Return the [X, Y] coordinate for the center point of the cell that contains the specified text.  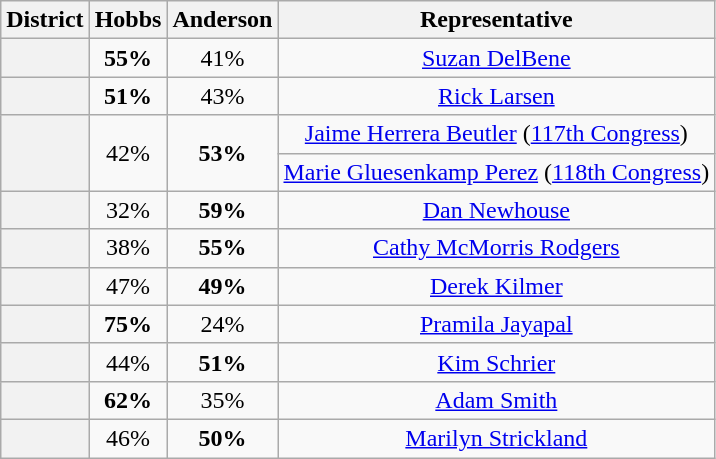
42% [128, 153]
Anderson [222, 20]
Jaime Herrera Beutler (117th Congress) [496, 134]
Marie Gluesenkamp Perez (118th Congress) [496, 172]
Cathy McMorris Rodgers [496, 248]
43% [222, 96]
Rick Larsen [496, 96]
Dan Newhouse [496, 210]
Pramila Jayapal [496, 324]
Marilyn Strickland [496, 438]
Adam Smith [496, 400]
Kim Schrier [496, 362]
50% [222, 438]
44% [128, 362]
Representative [496, 20]
49% [222, 286]
Derek Kilmer [496, 286]
41% [222, 58]
59% [222, 210]
62% [128, 400]
46% [128, 438]
47% [128, 286]
24% [222, 324]
35% [222, 400]
53% [222, 153]
Suzan DelBene [496, 58]
Hobbs [128, 20]
75% [128, 324]
District [45, 20]
32% [128, 210]
38% [128, 248]
